Detect which cell encompasses the target text, then output its (X, Y) center coordinate. 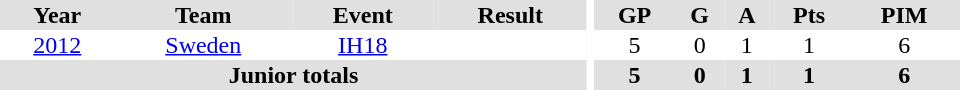
PIM (904, 15)
Result (511, 15)
Year (58, 15)
G (700, 15)
Team (204, 15)
Pts (810, 15)
A (747, 15)
Sweden (204, 45)
IH18 (363, 45)
Junior totals (294, 75)
Event (363, 15)
GP (635, 15)
2012 (58, 45)
